Search for the cell housing the specified text and yield its [x, y] center coordinate. 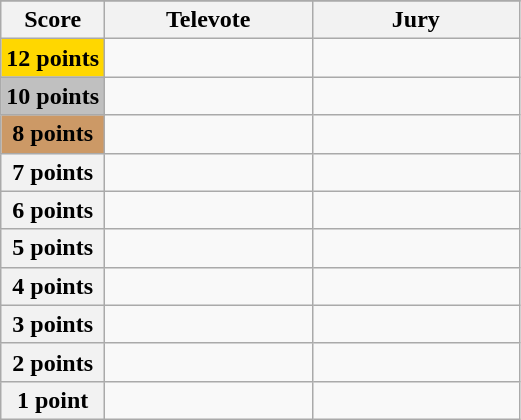
Jury [416, 20]
10 points [53, 96]
5 points [53, 248]
7 points [53, 172]
Televote [209, 20]
6 points [53, 210]
12 points [53, 58]
1 point [53, 400]
8 points [53, 134]
4 points [53, 286]
3 points [53, 324]
Score [53, 20]
2 points [53, 362]
